Search for the cell housing the specified text and yield its [X, Y] center coordinate. 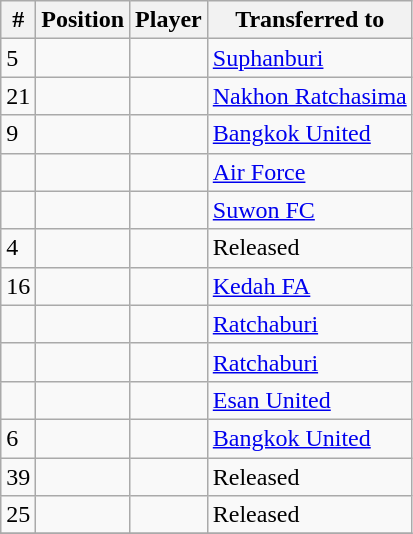
Transferred to [310, 20]
6 [18, 438]
Suphanburi [310, 58]
21 [18, 96]
16 [18, 286]
25 [18, 515]
9 [18, 134]
Esan United [310, 400]
5 [18, 58]
Air Force [310, 172]
Position [83, 20]
Player [169, 20]
# [18, 20]
Kedah FA [310, 286]
39 [18, 477]
4 [18, 248]
Nakhon Ratchasima [310, 96]
Suwon FC [310, 210]
